For the text-containing cell, return its midpoint in [X, Y] coordinate format. 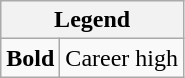
Legend [92, 20]
Bold [30, 58]
Career high [122, 58]
